Scan for the cell matching the given text and deliver its [x, y] coordinate at center. 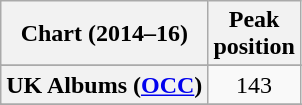
Peakposition [254, 34]
Chart (2014–16) [104, 34]
UK Albums (OCC) [104, 85]
143 [254, 85]
